Provide the (x, y) coordinate of the cell's center where the given text is located.  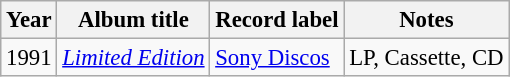
Year (29, 20)
Notes (426, 20)
Record label (277, 20)
LP, Cassette, CD (426, 58)
Limited Edition (134, 58)
1991 (29, 58)
Album title (134, 20)
Sony Discos (277, 58)
